Pinpoint the cell where the given text exists, returning its [x, y] midpoint coordinate. 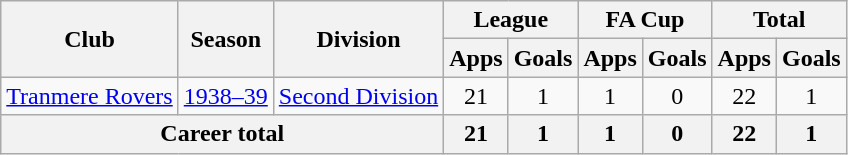
Career total [222, 134]
Season [226, 39]
Club [90, 39]
League [511, 20]
1938–39 [226, 96]
Total [779, 20]
FA Cup [645, 20]
Division [358, 39]
Tranmere Rovers [90, 96]
Second Division [358, 96]
